Identify which cell holds the provided text, then report its (X, Y) central coordinate. 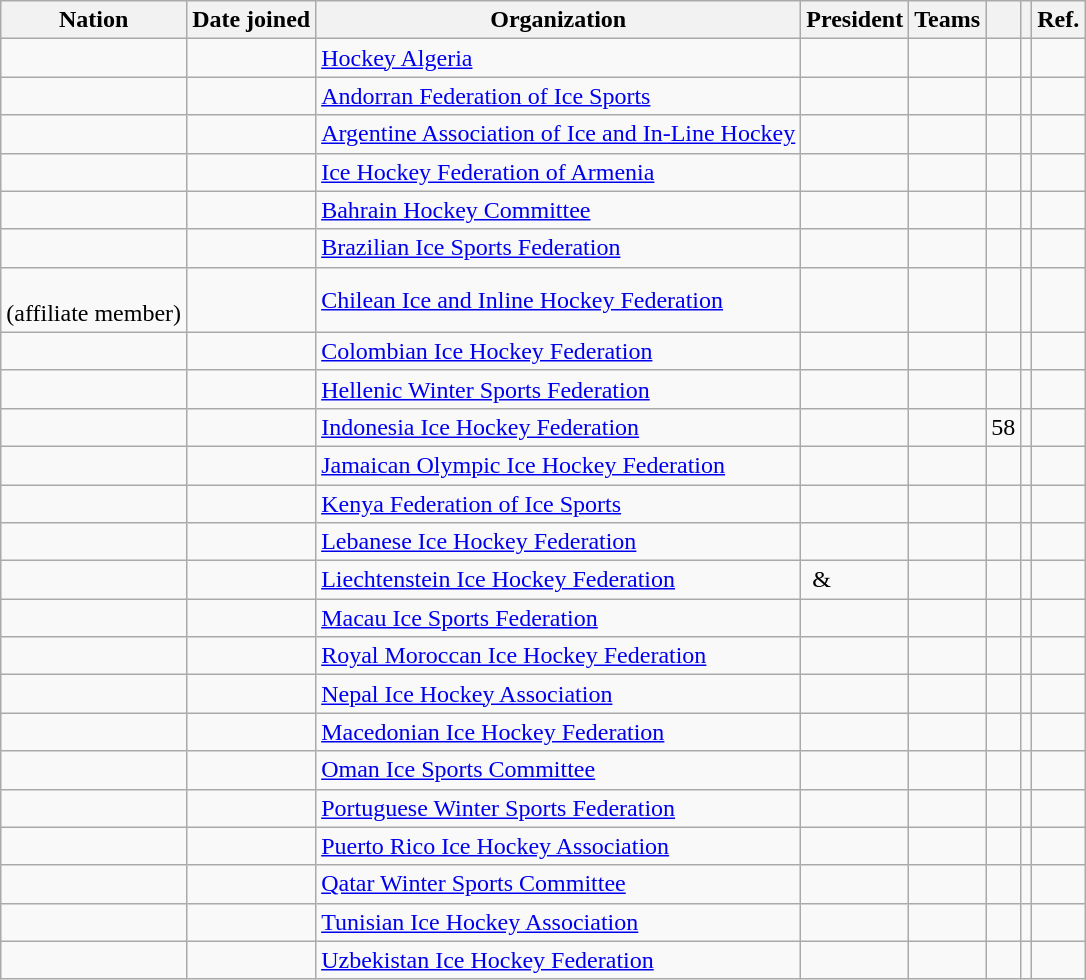
Macedonian Ice Hockey Federation (558, 732)
Royal Moroccan Ice Hockey Federation (558, 656)
Nation (94, 20)
Uzbekistan Ice Hockey Federation (558, 960)
Macau Ice Sports Federation (558, 618)
President (855, 20)
Lebanese Ice Hockey Federation (558, 542)
Teams (948, 20)
Liechtenstein Ice Hockey Federation (558, 580)
Colombian Ice Hockey Federation (558, 351)
Qatar Winter Sports Committee (558, 884)
Nepal Ice Hockey Association (558, 694)
Tunisian Ice Hockey Association (558, 922)
Portuguese Winter Sports Federation (558, 808)
Hellenic Winter Sports Federation (558, 389)
Date joined (252, 20)
Brazilian Ice Sports Federation (558, 248)
Bahrain Hockey Committee (558, 210)
& (855, 580)
Hockey Algeria (558, 58)
Oman Ice Sports Committee (558, 770)
Kenya Federation of Ice Sports (558, 503)
Andorran Federation of Ice Sports (558, 96)
58 (1004, 427)
Jamaican Olympic Ice Hockey Federation (558, 465)
Puerto Rico Ice Hockey Association (558, 846)
Chilean Ice and Inline Hockey Federation (558, 300)
Ice Hockey Federation of Armenia (558, 172)
Argentine Association of Ice and In-Line Hockey (558, 134)
(affiliate member) (94, 300)
Ref. (1058, 20)
Organization (558, 20)
Indonesia Ice Hockey Federation (558, 427)
